Extract the [X, Y] coordinate from the center of the cell holding the provided text.  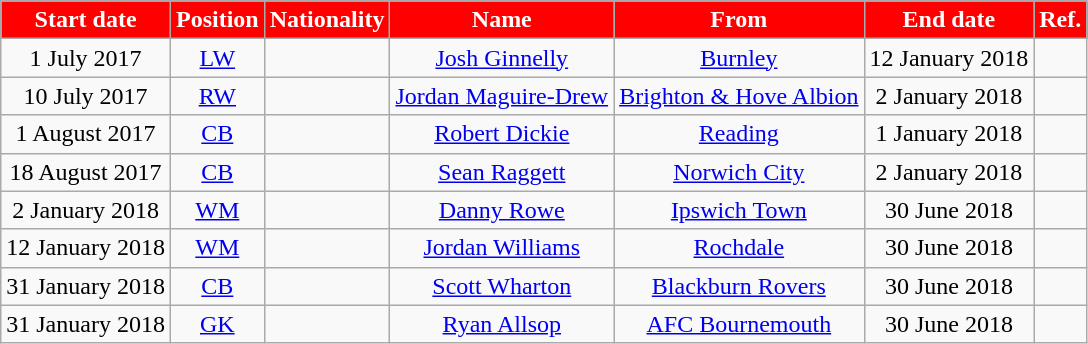
10 July 2017 [86, 96]
Position [217, 20]
Ipswich Town [739, 210]
1 January 2018 [949, 134]
Jordan Maguire-Drew [502, 96]
Brighton & Hove Albion [739, 96]
Rochdale [739, 248]
Name [502, 20]
Reading [739, 134]
RW [217, 96]
Nationality [327, 20]
Sean Raggett [502, 172]
Josh Ginnelly [502, 58]
1 July 2017 [86, 58]
Danny Rowe [502, 210]
Norwich City [739, 172]
LW [217, 58]
End date [949, 20]
Burnley [739, 58]
AFC Bournemouth [739, 324]
1 August 2017 [86, 134]
Start date [86, 20]
Ryan Allsop [502, 324]
GK [217, 324]
Robert Dickie [502, 134]
From [739, 20]
Ref. [1060, 20]
Blackburn Rovers [739, 286]
Jordan Williams [502, 248]
18 August 2017 [86, 172]
Scott Wharton [502, 286]
